For the text-containing cell, return its midpoint in [X, Y] coordinate format. 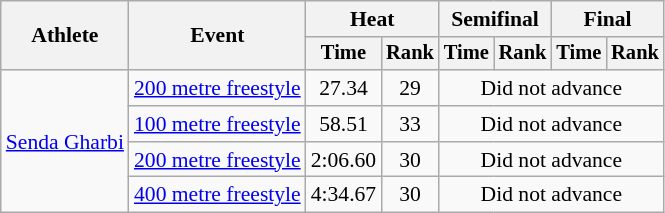
4:34.67 [344, 195]
29 [410, 88]
58.51 [344, 124]
27.34 [344, 88]
33 [410, 124]
Heat [372, 19]
2:06.60 [344, 160]
Semifinal [495, 19]
400 metre freestyle [218, 195]
Event [218, 36]
Athlete [65, 36]
Senda Gharbi [65, 141]
Final [607, 19]
100 metre freestyle [218, 124]
